Scan for the cell matching the given text and deliver its [X, Y] coordinate at center. 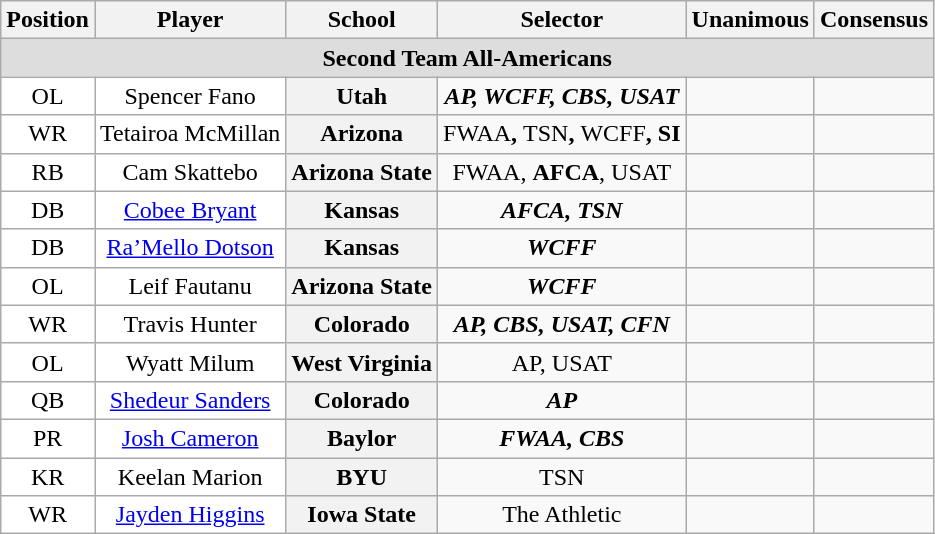
Player [190, 20]
West Virginia [362, 362]
Arizona [362, 134]
Keelan Marion [190, 477]
Utah [362, 96]
Baylor [362, 438]
Leif Fautanu [190, 286]
Jayden Higgins [190, 515]
QB [48, 400]
FWAA, AFCA, USAT [562, 172]
AP, WCFF, CBS, USAT [562, 96]
AP [562, 400]
Tetairoa McMillan [190, 134]
Position [48, 20]
Spencer Fano [190, 96]
BYU [362, 477]
Cobee Bryant [190, 210]
Consensus [874, 20]
The Athletic [562, 515]
Wyatt Milum [190, 362]
Iowa State [362, 515]
KR [48, 477]
AP, USAT [562, 362]
Selector [562, 20]
PR [48, 438]
AP, CBS, USAT, CFN [562, 324]
RB [48, 172]
Second Team All-Americans [468, 58]
TSN [562, 477]
FWAA, TSN, WCFF, SI [562, 134]
Unanimous [750, 20]
FWAA, CBS [562, 438]
Cam Skattebo [190, 172]
AFCA, TSN [562, 210]
Ra’Mello Dotson [190, 248]
Travis Hunter [190, 324]
Josh Cameron [190, 438]
Shedeur Sanders [190, 400]
School [362, 20]
